Return the (x, y) coordinate for the center point of the cell that contains the specified text.  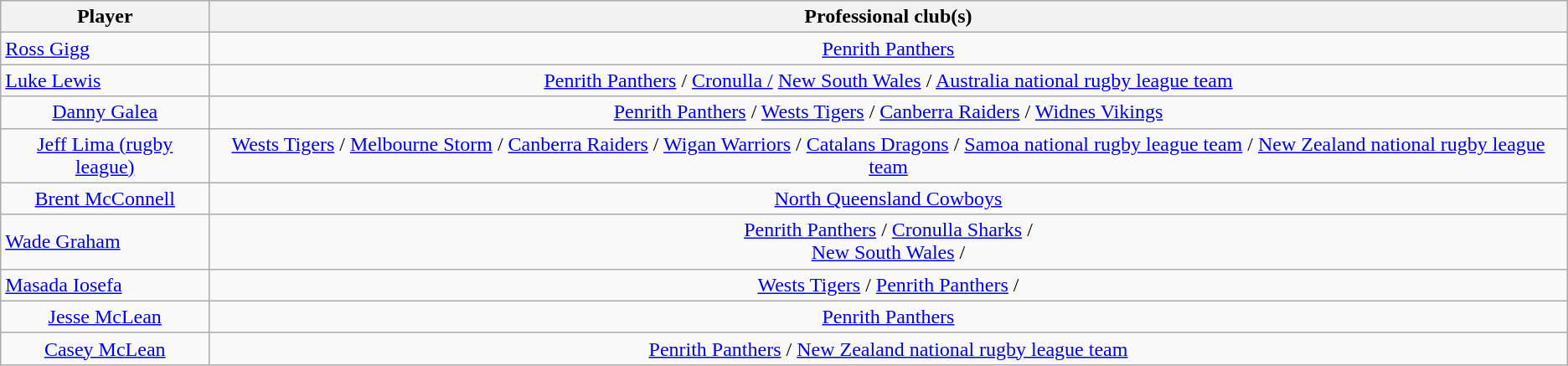
Player (106, 17)
Ross Gigg (106, 49)
Luke Lewis (106, 80)
Jesse McLean (106, 317)
Casey McLean (106, 348)
Jeff Lima (rugby league) (106, 156)
North Queensland Cowboys (889, 198)
Penrith Panthers / New Zealand national rugby league team (889, 348)
Masada Iosefa (106, 285)
Penrith Panthers / Wests Tigers / Canberra Raiders / Widnes Vikings (889, 112)
Wests Tigers / Penrith Panthers / (889, 285)
Penrith Panthers / Cronulla / New South Wales / Australia national rugby league team (889, 80)
Wade Graham (106, 241)
Brent McConnell (106, 198)
Danny Galea (106, 112)
Professional club(s) (889, 17)
Penrith Panthers / Cronulla Sharks /New South Wales / (889, 241)
